Scan for the cell matching the given text and deliver its (x, y) coordinate at center. 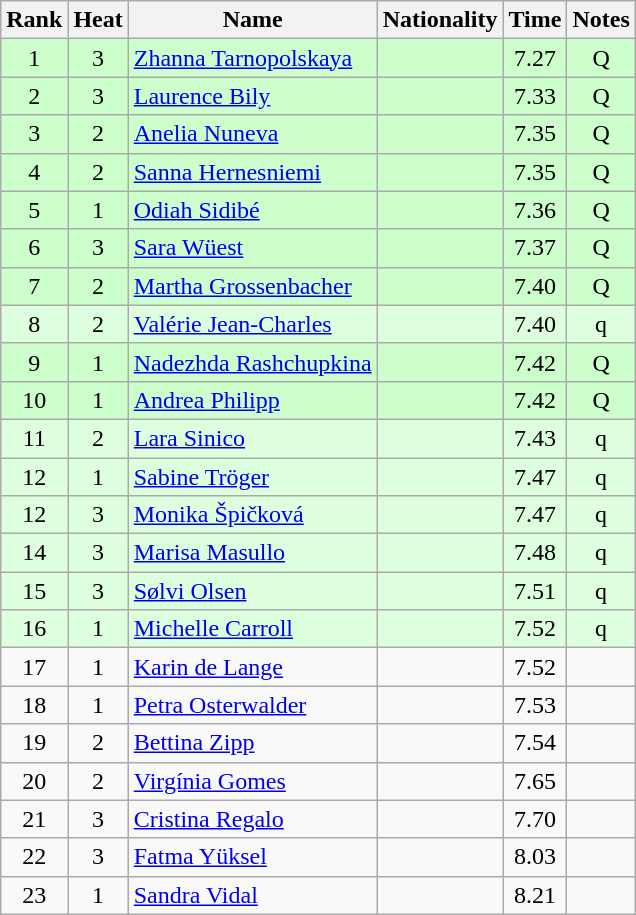
7.33 (535, 96)
7.53 (535, 705)
7.43 (535, 438)
Cristina Regalo (252, 819)
21 (34, 819)
7.51 (535, 591)
6 (34, 248)
7.48 (535, 553)
Lara Sinico (252, 438)
11 (34, 438)
8.21 (535, 895)
14 (34, 553)
Bettina Zipp (252, 743)
Sabine Tröger (252, 477)
Laurence Bily (252, 96)
8 (34, 324)
Sanna Hernesniemi (252, 172)
7.65 (535, 781)
Karin de Lange (252, 667)
Notes (601, 20)
Sara Wüest (252, 248)
17 (34, 667)
Martha Grossenbacher (252, 286)
18 (34, 705)
Heat (98, 20)
Fatma Yüksel (252, 857)
20 (34, 781)
Rank (34, 20)
23 (34, 895)
Petra Osterwalder (252, 705)
Time (535, 20)
8.03 (535, 857)
7.36 (535, 210)
7 (34, 286)
10 (34, 400)
Marisa Masullo (252, 553)
Sølvi Olsen (252, 591)
Anelia Nuneva (252, 134)
4 (34, 172)
Nadezhda Rashchupkina (252, 362)
Sandra Vidal (252, 895)
7.54 (535, 743)
19 (34, 743)
Name (252, 20)
15 (34, 591)
7.37 (535, 248)
7.70 (535, 819)
22 (34, 857)
Nationality (440, 20)
7.27 (535, 58)
9 (34, 362)
16 (34, 629)
Zhanna Tarnopolskaya (252, 58)
Monika Špičková (252, 515)
5 (34, 210)
Michelle Carroll (252, 629)
Odiah Sidibé (252, 210)
Valérie Jean-Charles (252, 324)
Andrea Philipp (252, 400)
Virgínia Gomes (252, 781)
